Determine the (X, Y) coordinate at the center of the cell enclosing the given text.  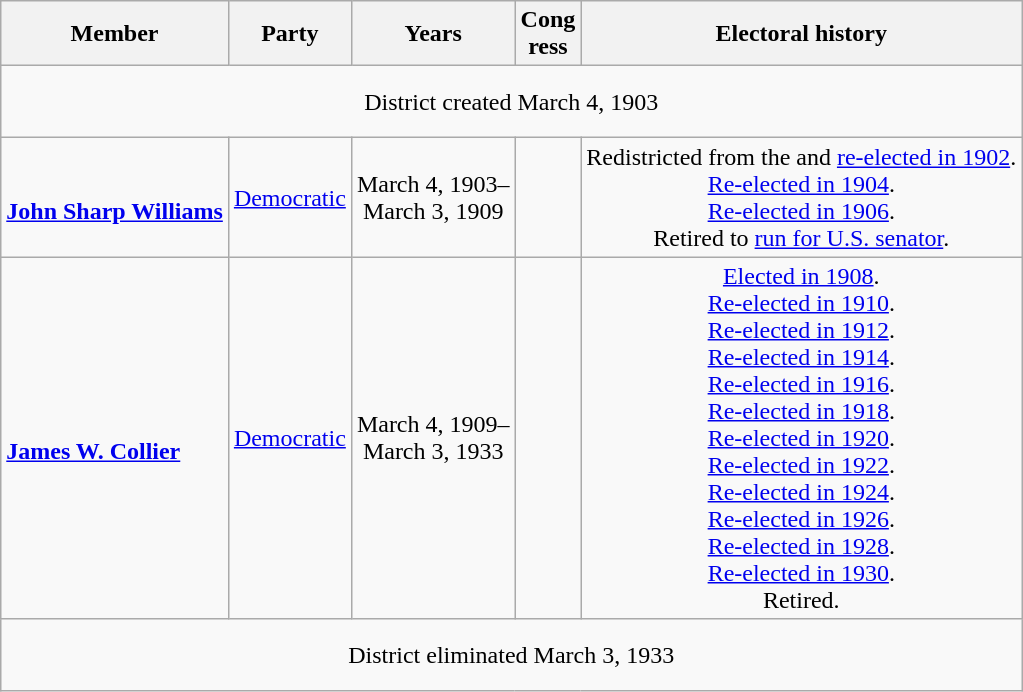
Member (115, 34)
District created March 4, 1903 (512, 102)
District eliminated March 3, 1933 (512, 655)
Years (433, 34)
March 4, 1909–March 3, 1933 (433, 438)
Redistricted from the and re-elected in 1902.Re-elected in 1904.Re-elected in 1906.Retired to run for U.S. senator. (802, 198)
John Sharp Williams (115, 198)
James W. Collier (115, 438)
Electoral history (802, 34)
March 4, 1903–March 3, 1909 (433, 198)
Party (290, 34)
Congress (548, 34)
